From the cell containing the given text, extract its center point as [X, Y] coordinate. 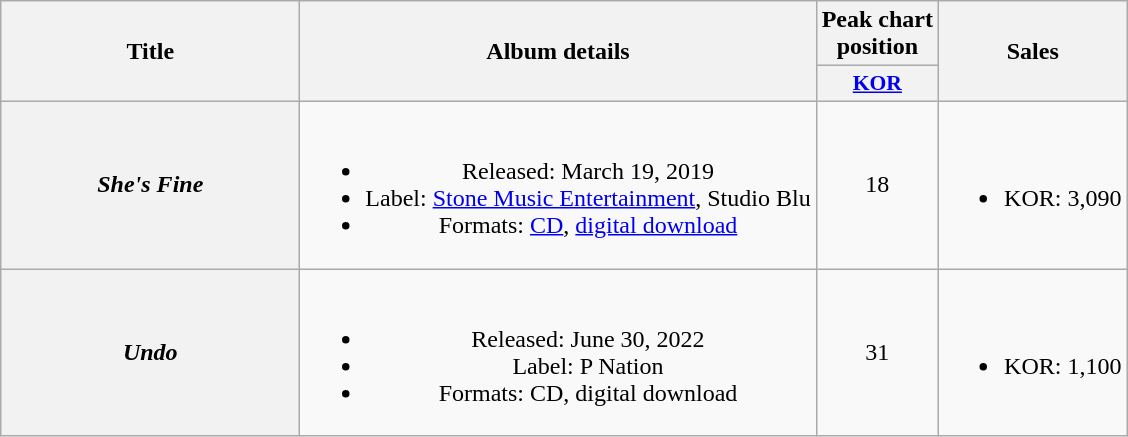
Sales [1033, 52]
Title [150, 52]
Released: March 19, 2019Label: Stone Music Entertainment, Studio BluFormats: CD, digital download [558, 184]
18 [877, 184]
Album details [558, 52]
Released: June 30, 2022Label: P NationFormats: CD, digital download [558, 352]
KOR [877, 84]
Peak chartposition [877, 34]
KOR: 1,100 [1033, 352]
KOR: 3,090 [1033, 184]
She's Fine [150, 184]
31 [877, 352]
Undo [150, 352]
